From the cell containing the given text, extract its center point as [X, Y] coordinate. 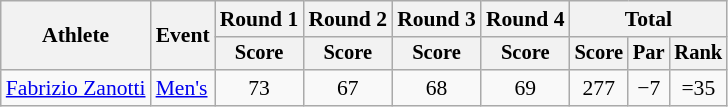
Round 4 [526, 19]
−7 [649, 88]
68 [436, 88]
Rank [699, 54]
73 [260, 88]
=35 [699, 88]
Round 3 [436, 19]
Par [649, 54]
69 [526, 88]
Men's [183, 88]
Round 1 [260, 19]
Round 2 [348, 19]
Event [183, 36]
67 [348, 88]
Fabrizio Zanotti [76, 88]
Athlete [76, 36]
277 [599, 88]
Total [649, 19]
